Find where the given text appears and provide that cell's center as (X, Y) coordinate. 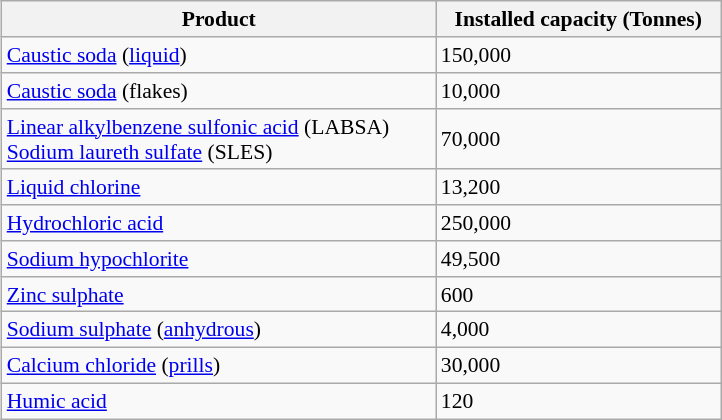
250,000 (578, 223)
Sodium hypochlorite (219, 259)
13,200 (578, 187)
Zinc sulphate (219, 294)
Sodium sulphate (anhydrous) (219, 330)
Linear alkylbenzene sulfonic acid (LABSA) Sodium laureth sulfate (SLES) (219, 138)
150,000 (578, 55)
49,500 (578, 259)
120 (578, 401)
Caustic soda (flakes) (219, 91)
4,000 (578, 330)
Liquid chlorine (219, 187)
30,000 (578, 365)
Product (219, 19)
10,000 (578, 91)
600 (578, 294)
Calcium chloride (prills) (219, 365)
Humic acid (219, 401)
Installed capacity (Tonnes) (578, 19)
70,000 (578, 138)
Caustic soda (liquid) (219, 55)
Hydrochloric acid (219, 223)
